Pinpoint the cell where the given text exists, returning its (x, y) midpoint coordinate. 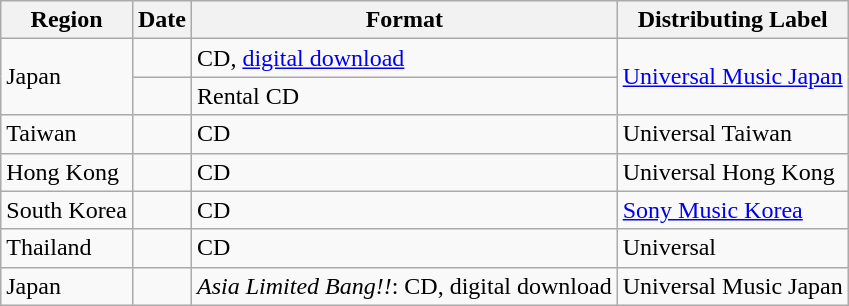
Asia Limited Bang!!: CD, digital download (405, 286)
Sony Music Korea (732, 210)
Date (162, 20)
Format (405, 20)
Thailand (67, 248)
Rental CD (405, 96)
Hong Kong (67, 172)
Taiwan (67, 134)
Universal Hong Kong (732, 172)
Region (67, 20)
Distributing Label (732, 20)
Universal Taiwan (732, 134)
Universal (732, 248)
CD, digital download (405, 58)
South Korea (67, 210)
